Determine the (X, Y) coordinate at the center of the cell enclosing the given text.  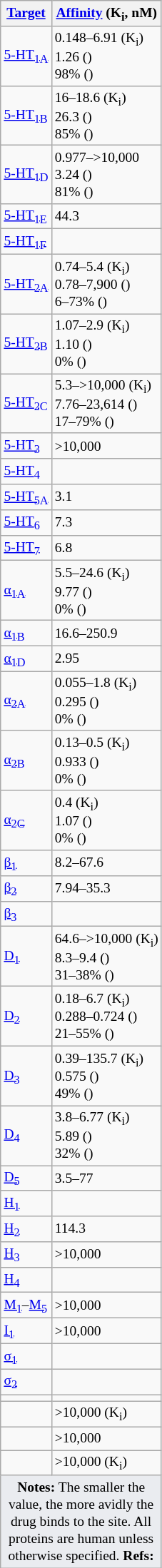
3.1 (106, 497)
Target (26, 14)
D2 (26, 1016)
7.94–35.3 (106, 888)
0.977–>10,0003.24 ()81% () (106, 174)
16.6–250.9 (106, 633)
0.74–5.4 (Ki)0.78–7,900 ()6–73% () (106, 284)
β2 (26, 888)
44.3 (106, 216)
114.3 (106, 1229)
0.13–0.5 (Ki)0.933 ()0% () (106, 760)
Affinity (Ki, nM) (106, 14)
H1 (26, 1203)
σ2 (26, 1382)
5-HT4 (26, 472)
8.2–67.6 (106, 863)
α1D (26, 658)
H2 (26, 1229)
5-HT2B (26, 344)
α2A (26, 701)
H4 (26, 1280)
β3 (26, 914)
64.6–>10,000 (Ki)8.3–9.4 ()31–38% () (106, 957)
5-HT7 (26, 548)
α1A (26, 591)
5-HT5A (26, 497)
D3 (26, 1076)
5-HT1E (26, 216)
5.3–>10,000 (Ki)7.76–23,614 ()17–79% () (106, 404)
D1 (26, 957)
5-HT1A (26, 56)
Notes: The smaller the value, the more avidly the drug binds to the site. All proteins are human unless otherwise specified. Refs: (81, 1521)
6.8 (106, 548)
16–18.6 (Ki)26.3 ()85% () (106, 116)
5-HT1B (26, 116)
3.5–77 (106, 1178)
1.07–2.9 (Ki)1.10 ()0% () (106, 344)
α1B (26, 633)
α2C (26, 820)
I1 (26, 1331)
5.5–24.6 (Ki)9.77 ()0% () (106, 591)
3.8–6.77 (Ki)5.89 ()32% () (106, 1136)
0.18–6.7 (Ki)0.288–0.724 ()21–55% () (106, 1016)
5-HT3 (26, 446)
7.3 (106, 522)
5-HT6 (26, 522)
5-HT2C (26, 404)
0.4 (Ki)1.07 ()0% () (106, 820)
M1–M5 (26, 1305)
5-HT1F (26, 242)
0.055–1.8 (Ki)0.295 ()0% () (106, 701)
5-HT1D (26, 174)
5-HT2A (26, 284)
H3 (26, 1255)
0.39–135.7 (Ki)0.575 ()49% () (106, 1076)
D4 (26, 1136)
β1 (26, 863)
0.148–6.91 (Ki)1.26 ()98% () (106, 56)
D5 (26, 1178)
α2B (26, 760)
2.95 (106, 658)
σ1 (26, 1356)
